Capture the cell that displays the provided text and extract its (x, y) central coordinate. 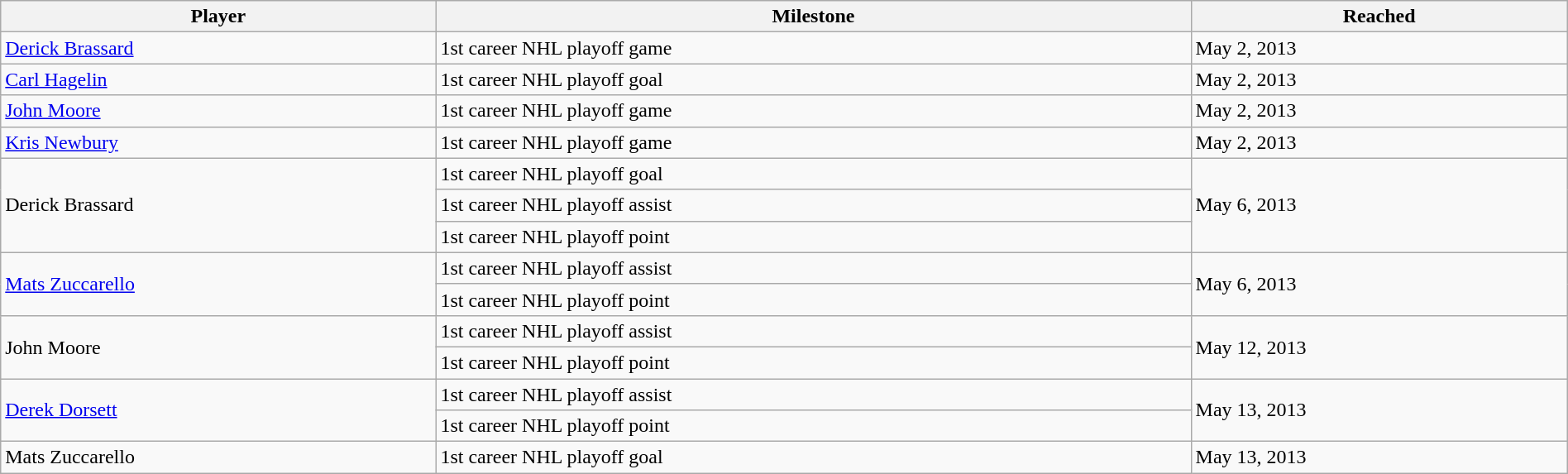
Kris Newbury (218, 142)
Milestone (814, 17)
Derek Dorsett (218, 410)
Player (218, 17)
Reached (1379, 17)
May 12, 2013 (1379, 347)
Carl Hagelin (218, 79)
